Determine the (X, Y) coordinate at the center of the cell enclosing the given text.  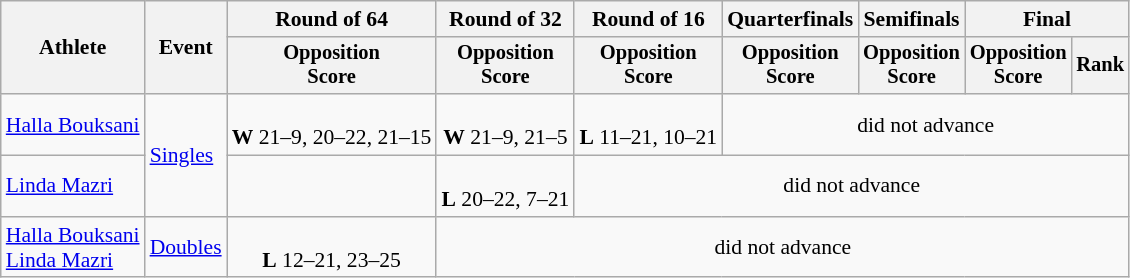
Event (186, 48)
W 21–9, 21–5 (505, 124)
Linda Mazri (73, 186)
L 12–21, 23–25 (332, 248)
Round of 16 (648, 19)
Rank (1100, 66)
Doubles (186, 248)
Final (1047, 19)
Athlete (73, 48)
L 11–21, 10–21 (648, 124)
Round of 64 (332, 19)
L 20–22, 7–21 (505, 186)
Quarterfinals (790, 19)
Halla BouksaniLinda Mazri (73, 248)
Singles (186, 155)
W 21–9, 20–22, 21–15 (332, 124)
Halla Bouksani (73, 124)
Semifinals (912, 19)
Round of 32 (505, 19)
